Pinpoint the cell where the given text exists, returning its [X, Y] midpoint coordinate. 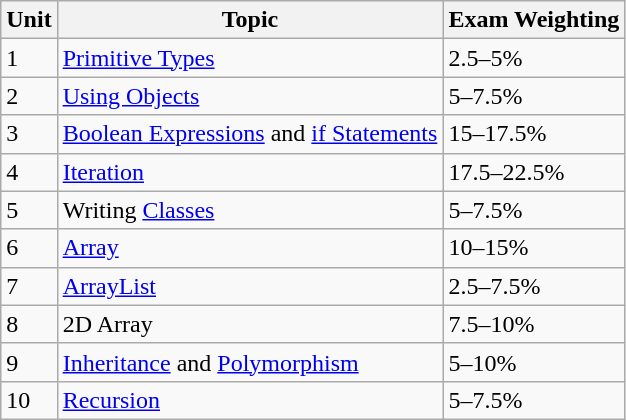
ArrayList [250, 286]
4 [29, 172]
6 [29, 248]
Boolean Expressions and if Statements [250, 134]
5 [29, 210]
Inheritance and Polymorphism [250, 362]
1 [29, 58]
17.5–22.5% [534, 172]
3 [29, 134]
2.5–5% [534, 58]
5–10% [534, 362]
7 [29, 286]
Unit [29, 20]
Iteration [250, 172]
10–15% [534, 248]
Primitive Types [250, 58]
Recursion [250, 400]
10 [29, 400]
Array [250, 248]
Using Objects [250, 96]
2.5–7.5% [534, 286]
15–17.5% [534, 134]
8 [29, 324]
7.5–10% [534, 324]
Writing Classes [250, 210]
2 [29, 96]
Topic [250, 20]
9 [29, 362]
Exam Weighting [534, 20]
2D Array [250, 324]
